For the text-containing cell, return its midpoint in (x, y) coordinate format. 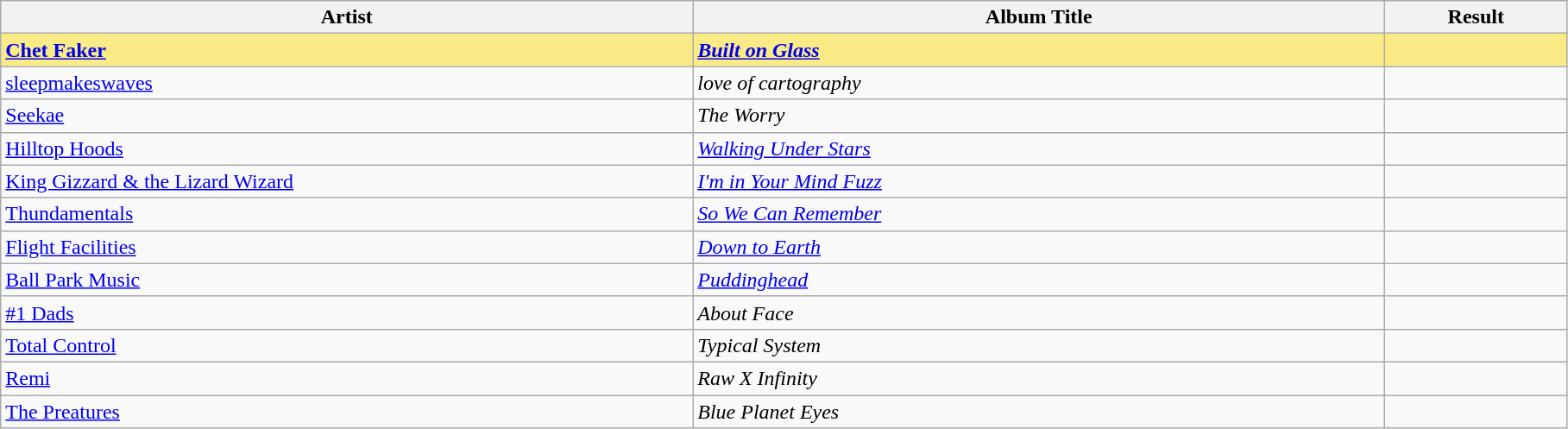
Chet Faker (347, 50)
Seekae (347, 116)
Remi (347, 378)
Hilltop Hoods (347, 148)
The Preatures (347, 412)
Puddinghead (1039, 280)
Raw X Infinity (1039, 378)
Built on Glass (1039, 50)
Album Title (1039, 17)
Result (1476, 17)
Thundamentals (347, 214)
love of cartography (1039, 83)
Artist (347, 17)
Flight Facilities (347, 247)
Typical System (1039, 345)
The Worry (1039, 116)
Down to Earth (1039, 247)
Ball Park Music (347, 280)
Total Control (347, 345)
Blue Planet Eyes (1039, 412)
King Gizzard & the Lizard Wizard (347, 181)
So We Can Remember (1039, 214)
Walking Under Stars (1039, 148)
sleepmakeswaves (347, 83)
I'm in Your Mind Fuzz (1039, 181)
About Face (1039, 312)
#1 Dads (347, 312)
